Provide the (x, y) coordinate of the cell's center where the given text is located.  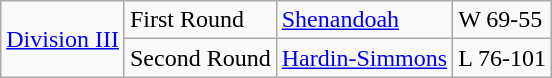
L 76-101 (502, 58)
Division III (63, 39)
Hardin-Simmons (364, 58)
W 69-55 (502, 20)
Second Round (200, 58)
Shenandoah (364, 20)
First Round (200, 20)
